From the cell containing the given text, extract its center point as (X, Y) coordinate. 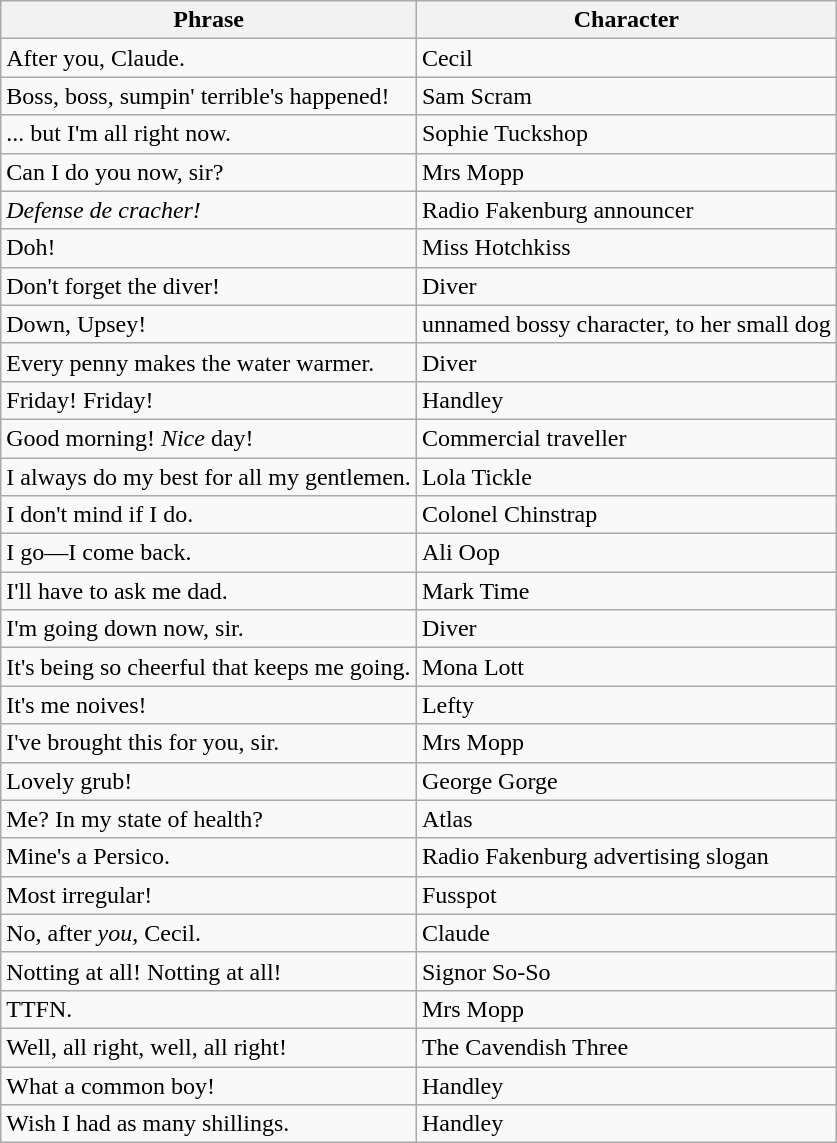
Mona Lott (626, 667)
It's being so cheerful that keeps me going. (209, 667)
TTFN. (209, 1009)
Good morning! Nice day! (209, 438)
Phrase (209, 20)
Colonel Chinstrap (626, 515)
Boss, boss, sumpin' terrible's happened! (209, 96)
I'll have to ask me dad. (209, 591)
Sam Scram (626, 96)
Can I do you now, sir? (209, 172)
Friday! Friday! (209, 400)
It's me noives! (209, 705)
Claude (626, 933)
Signor So-So (626, 971)
Doh! (209, 248)
Lola Tickle (626, 477)
Sophie Tuckshop (626, 134)
Don't forget the diver! (209, 286)
Every penny makes the water warmer. (209, 362)
Commercial traveller (626, 438)
Down, Upsey! (209, 324)
Miss Hotchkiss (626, 248)
Lovely grub! (209, 781)
unnamed bossy character, to her small dog (626, 324)
I've brought this for you, sir. (209, 743)
Radio Fakenburg advertising slogan (626, 857)
Me? In my state of health? (209, 819)
Cecil (626, 58)
George Gorge (626, 781)
What a common boy! (209, 1085)
Mark Time (626, 591)
Notting at all! Notting at all! (209, 971)
The Cavendish Three (626, 1047)
After you, Claude. (209, 58)
Lefty (626, 705)
Character (626, 20)
... but I'm all right now. (209, 134)
I go—I come back. (209, 553)
Well, all right, well, all right! (209, 1047)
Mine's a Persico. (209, 857)
Defense de cracher! (209, 210)
I always do my best for all my gentlemen. (209, 477)
I'm going down now, sir. (209, 629)
Atlas (626, 819)
No, after you, Cecil. (209, 933)
Radio Fakenburg announcer (626, 210)
Ali Oop (626, 553)
Wish I had as many shillings. (209, 1124)
I don't mind if I do. (209, 515)
Fusspot (626, 895)
Most irregular! (209, 895)
